Extract the (X, Y) coordinate from the center of the cell holding the provided text.  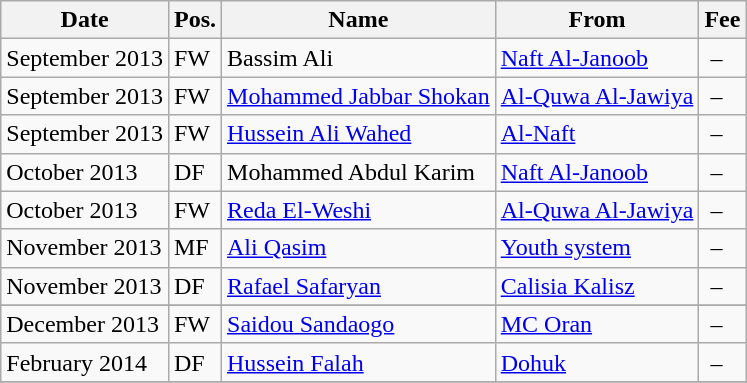
MF (194, 248)
Reda El-Weshi (359, 210)
Name (359, 20)
Dohuk (597, 362)
From (597, 20)
Calisia Kalisz (597, 286)
Saidou Sandaogo (359, 324)
Pos. (194, 20)
Fee (722, 20)
Ali Qasim (359, 248)
December 2013 (85, 324)
Mohammed Jabbar Shokan (359, 96)
February 2014 (85, 362)
Al-Naft (597, 134)
Rafael Safaryan (359, 286)
Bassim Ali (359, 58)
Date (85, 20)
Mohammed Abdul Karim (359, 172)
Hussein Ali Wahed (359, 134)
Youth system (597, 248)
Hussein Falah (359, 362)
MC Oran (597, 324)
